Identify which cell holds the provided text, then report its (X, Y) central coordinate. 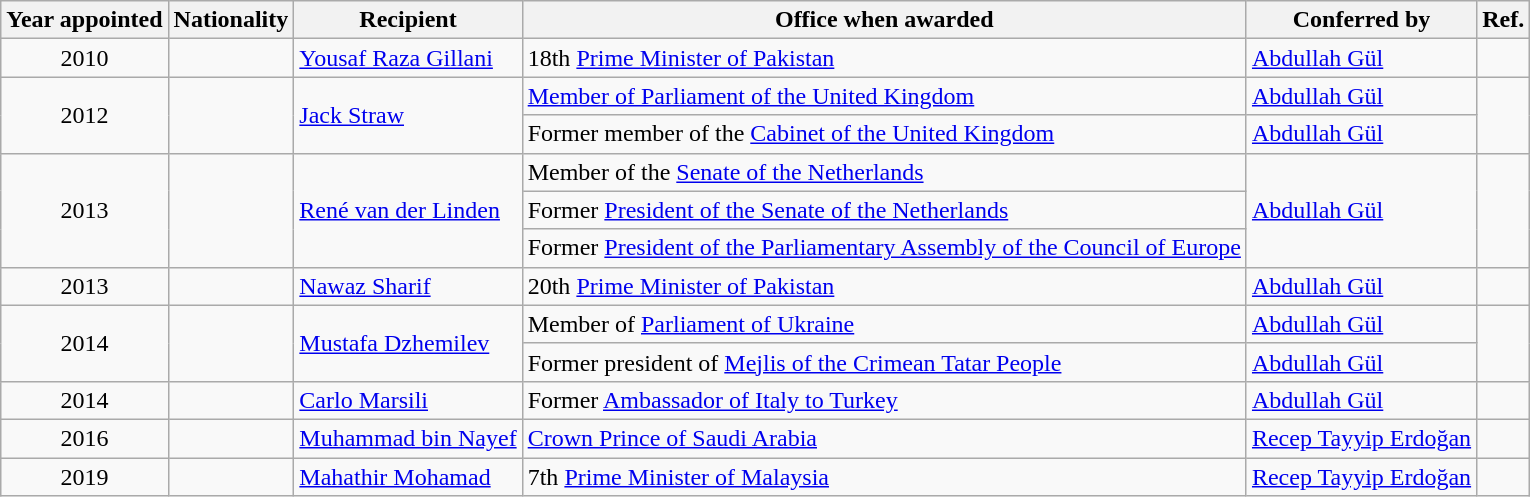
Carlo Marsili (408, 400)
Nationality (231, 20)
Recipient (408, 20)
2010 (84, 58)
Mustafa Dzhemilev (408, 343)
Yousaf Raza Gillani (408, 58)
Former member of the Cabinet of the United Kingdom (884, 134)
Muhammad bin Nayef (408, 438)
2019 (84, 477)
18th Prime Minister of Pakistan (884, 58)
Crown Prince of Saudi Arabia (884, 438)
2016 (84, 438)
20th Prime Minister of Pakistan (884, 286)
Member of the Senate of the Netherlands (884, 172)
Former Ambassador of Italy to Turkey (884, 400)
Former President of the Senate of the Netherlands (884, 210)
Member of Parliament of the United Kingdom (884, 96)
7th Prime Minister of Malaysia (884, 477)
Former president of Mejlis of the Crimean Tatar People (884, 362)
2012 (84, 115)
Mahathir Mohamad (408, 477)
Nawaz Sharif (408, 286)
Member of Parliament of Ukraine (884, 324)
René van der Linden (408, 210)
Office when awarded (884, 20)
Former President of the Parliamentary Assembly of the Council of Europe (884, 248)
Ref. (1504, 20)
Conferred by (1361, 20)
Jack Straw (408, 115)
Year appointed (84, 20)
